Pinpoint the cell where the given text exists, returning its (x, y) midpoint coordinate. 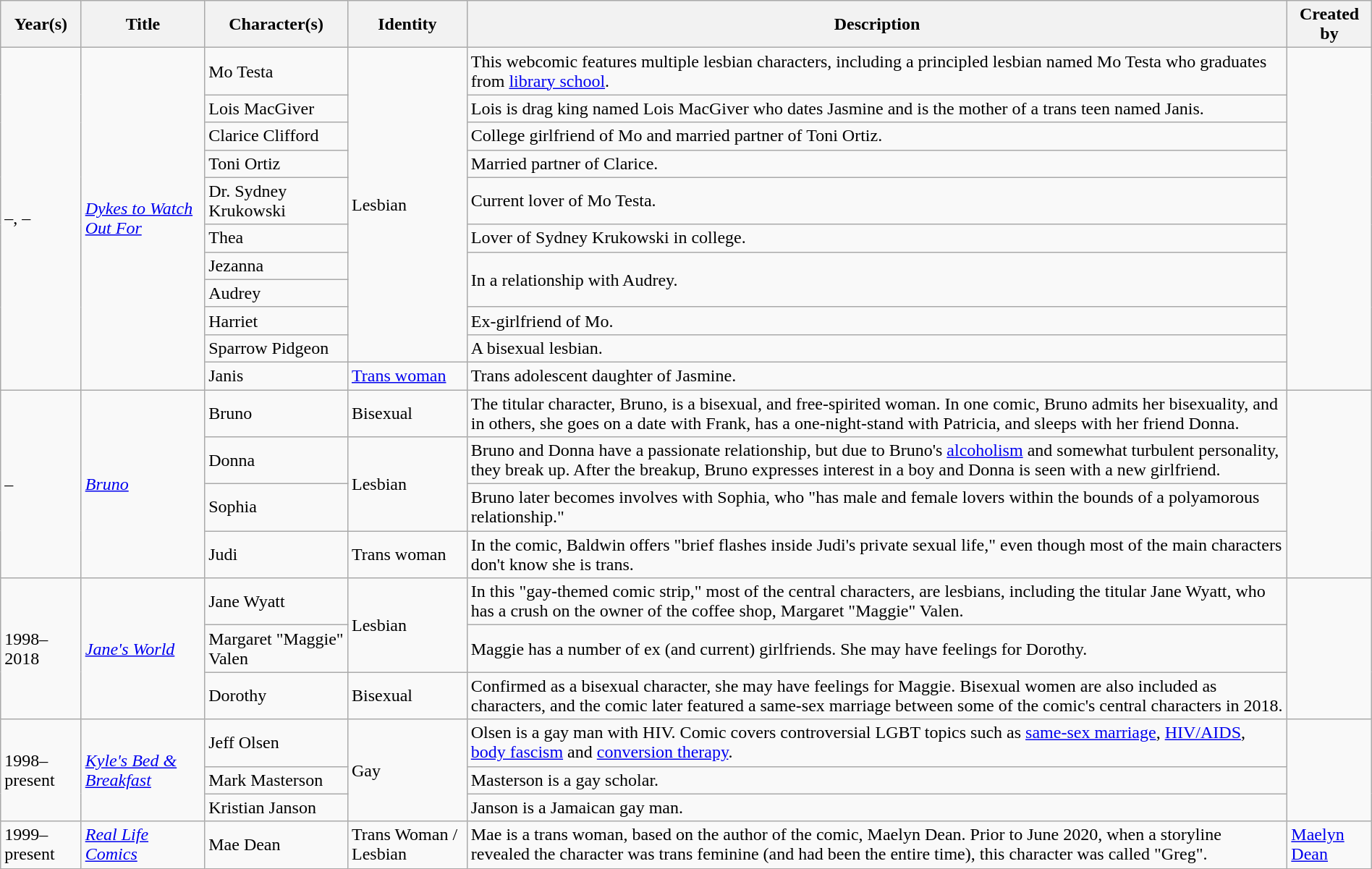
Trans Woman / Lesbian (407, 845)
Toni Ortiz (276, 164)
Olsen is a gay man with HIV. Comic covers controversial LGBT topics such as same-sex marriage, HIV/AIDS, body fascism and conversion therapy. (877, 742)
Dykes to Watch Out For (143, 219)
Janson is a Jamaican gay man. (877, 807)
Ex-girlfriend of Mo. (877, 321)
Harriet (276, 321)
Mo Testa (276, 71)
Thea (276, 238)
Mark Masterson (276, 780)
Real Life Comics (143, 845)
Title (143, 25)
Current lover of Mo Testa. (877, 201)
A bisexual lesbian. (877, 348)
Description (877, 25)
Margaret "Maggie" Valen (276, 648)
Created by (1329, 25)
Jane's World (143, 648)
Gay (407, 770)
In the comic, Baldwin offers "brief flashes inside Judi's private sexual life," even though most of the main characters don't know she is trans. (877, 554)
Donna (276, 460)
Maggie has a number of ex (and current) girlfriends. She may have feelings for Dorothy. (877, 648)
Lois MacGiver (276, 109)
Judi (276, 554)
Lover of Sydney Krukowski in college. (877, 238)
Kyle's Bed & Breakfast (143, 770)
Dorothy (276, 696)
Jezanna (276, 266)
Bruno later becomes involves with Sophia, who "has male and female lovers within the bounds of a polyamorous relationship." (877, 508)
– (41, 483)
Married partner of Clarice. (877, 164)
Sophia (276, 508)
Dr. Sydney Krukowski (276, 201)
Jeff Olsen (276, 742)
Maelyn Dean (1329, 845)
1998–present (41, 770)
1999–present (41, 845)
Trans adolescent daughter of Jasmine. (877, 376)
Janis (276, 376)
Identity (407, 25)
Lois is drag king named Lois MacGiver who dates Jasmine and is the mother of a trans teen named Janis. (877, 109)
Masterson is a gay scholar. (877, 780)
1998–2018 (41, 648)
Jane Wyatt (276, 602)
–, – (41, 219)
Kristian Janson (276, 807)
College girlfriend of Mo and married partner of Toni Ortiz. (877, 136)
Year(s) (41, 25)
Character(s) (276, 25)
Audrey (276, 293)
Clarice Clifford (276, 136)
In a relationship with Audrey. (877, 279)
Mae Dean (276, 845)
Sparrow Pidgeon (276, 348)
This webcomic features multiple lesbian characters, including a principled lesbian named Mo Testa who graduates from library school. (877, 71)
